Identify which cell holds the provided text, then report its (X, Y) central coordinate. 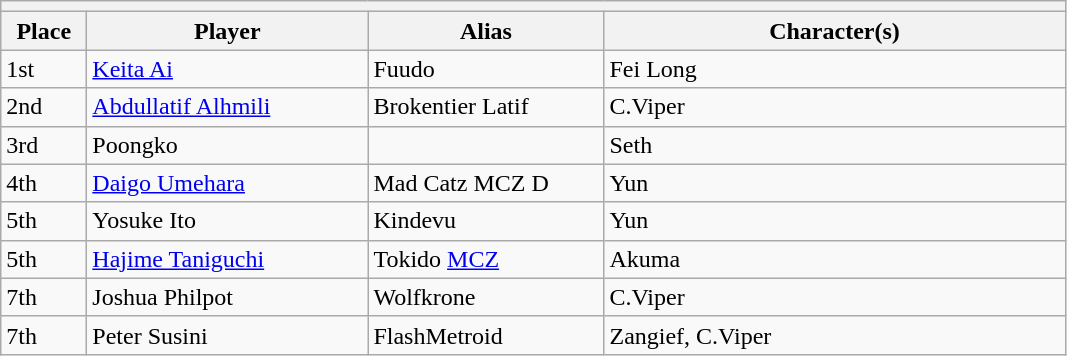
Joshua Philpot (228, 297)
Yosuke Ito (228, 221)
Daigo Umehara (228, 183)
Wolfkrone (486, 297)
Alias (486, 31)
Player (228, 31)
Akuma (834, 259)
Seth (834, 145)
3rd (44, 145)
Hajime Taniguchi (228, 259)
Character(s) (834, 31)
2nd (44, 107)
Brokentier Latif (486, 107)
Peter Susini (228, 335)
Mad Catz MCZ D (486, 183)
Zangief, C.Viper (834, 335)
Fuudo (486, 69)
FlashMetroid (486, 335)
Fei Long (834, 69)
Kindevu (486, 221)
Abdullatif Alhmili (228, 107)
Poongko (228, 145)
Place (44, 31)
1st (44, 69)
Tokido MCZ (486, 259)
4th (44, 183)
Keita Ai (228, 69)
